Search for the cell housing the specified text and yield its [X, Y] center coordinate. 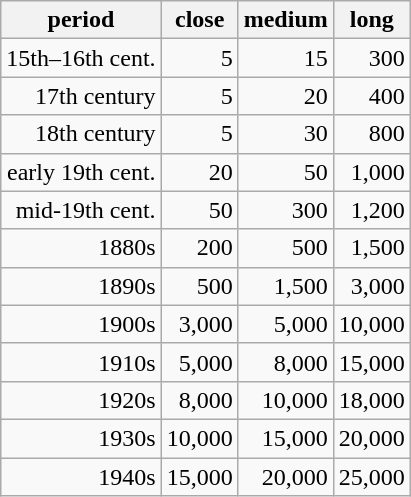
18th century [81, 134]
medium [286, 20]
1,000 [372, 172]
1940s [81, 477]
17th century [81, 96]
1890s [81, 286]
early 19th cent. [81, 172]
800 [372, 134]
1910s [81, 362]
1920s [81, 400]
mid-19th cent. [81, 210]
15 [286, 58]
1900s [81, 324]
1,200 [372, 210]
30 [286, 134]
1880s [81, 248]
400 [372, 96]
period [81, 20]
25,000 [372, 477]
long [372, 20]
1930s [81, 438]
18,000 [372, 400]
close [200, 20]
200 [200, 248]
15th–16th cent. [81, 58]
